From the cell containing the given text, extract its center point as (X, Y) coordinate. 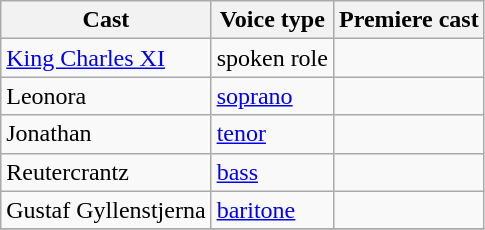
spoken role (272, 58)
Gustaf Gyllenstjerna (106, 210)
King Charles XI (106, 58)
Jonathan (106, 134)
Cast (106, 20)
bass (272, 172)
soprano (272, 96)
Premiere cast (408, 20)
Reutercrantz (106, 172)
baritone (272, 210)
Voice type (272, 20)
tenor (272, 134)
Leonora (106, 96)
